Determine the [X, Y] coordinate at the center of the cell enclosing the given text.  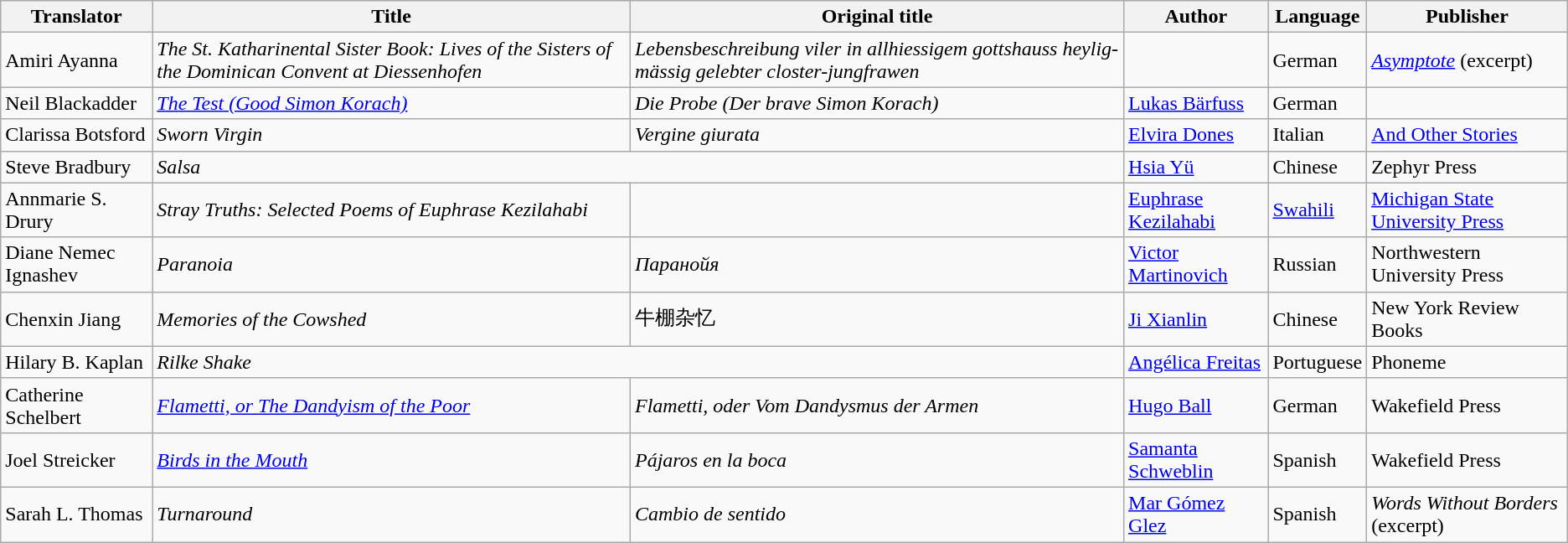
Joel Streicker [77, 459]
Catherine Schelbert [77, 406]
Asymptote (excerpt) [1467, 60]
Publisher [1467, 17]
Mar Gómez Glez [1196, 515]
Paranoia [392, 265]
Lebensbeschreibung viler in allhiessigem gottshauss heylig-mässig gelebter closter-jungfrawen [876, 60]
The St. Katharinental Sister Book: Lives of the Sisters of the Dominican Convent at Diessenhofen [392, 60]
Translator [77, 17]
Hilary B. Kaplan [77, 362]
Neil Blackadder [77, 103]
Michigan State University Press [1467, 209]
Memories of the Cowshed [392, 318]
Portuguese [1318, 362]
Cambio de sentido [876, 515]
Birds in the Mouth [392, 459]
Language [1318, 17]
Samanta Schweblin [1196, 459]
Amiri Ayanna [77, 60]
Turnaround [392, 515]
Stray Truths: Selected Poems of Euphrase Kezilahabi [392, 209]
Flametti, oder Vom Dandysmus der Armen [876, 406]
Паранойя [876, 265]
Zephyr Press [1467, 167]
The Test (Good Simon Korach) [392, 103]
Flametti, or The Dandyism of the Poor [392, 406]
Title [392, 17]
Swahili [1318, 209]
Diane Nemec Ignashev [77, 265]
Pájaros en la boca [876, 459]
Italian [1318, 135]
Sworn Virgin [392, 135]
Victor Martinovich [1196, 265]
牛棚杂忆 [876, 318]
Author [1196, 17]
Northwestern University Press [1467, 265]
Hugo Ball [1196, 406]
Clarissa Botsford [77, 135]
Phoneme [1467, 362]
Chenxin Jiang [77, 318]
New York Review Books [1467, 318]
Elvira Dones [1196, 135]
Hsia Yü [1196, 167]
Die Probe (Der brave Simon Korach) [876, 103]
Steve Bradbury [77, 167]
Sarah L. Thomas [77, 515]
Salsa [638, 167]
Words Without Borders (excerpt) [1467, 515]
And Other Stories [1467, 135]
Russian [1318, 265]
Rilke Shake [638, 362]
Ji Xianlin [1196, 318]
Vergine giurata [876, 135]
Angélica Freitas [1196, 362]
Original title [876, 17]
Annmarie S. Drury [77, 209]
Euphrase Kezilahabi [1196, 209]
Lukas Bärfuss [1196, 103]
